Search for the cell housing the specified text and yield its (X, Y) center coordinate. 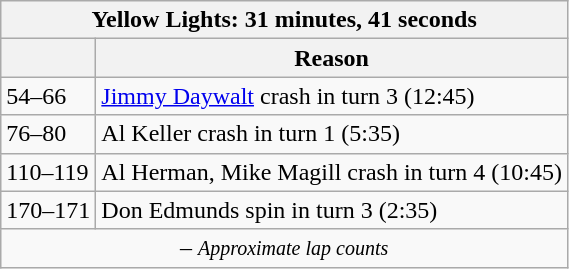
Reason (332, 58)
– Approximate lap counts (284, 248)
110–119 (48, 172)
Yellow Lights: 31 minutes, 41 seconds (284, 20)
Al Keller crash in turn 1 (5:35) (332, 134)
76–80 (48, 134)
Al Herman, Mike Magill crash in turn 4 (10:45) (332, 172)
54–66 (48, 96)
170–171 (48, 210)
Don Edmunds spin in turn 3 (2:35) (332, 210)
Jimmy Daywalt crash in turn 3 (12:45) (332, 96)
